Capture the cell that displays the provided text and extract its [x, y] central coordinate. 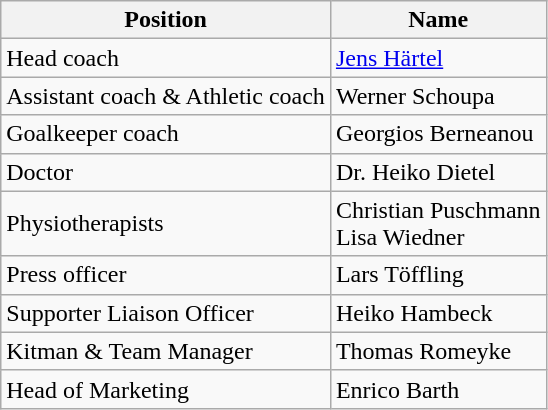
Georgios Berneanou [438, 134]
Kitman & Team Manager [166, 351]
Assistant coach & Athletic coach [166, 96]
Werner Schoupa [438, 96]
Head of Marketing [166, 389]
Heiko Hambeck [438, 313]
Goalkeeper coach [166, 134]
Lars Töffling [438, 275]
Position [166, 20]
Christian Puschmann Lisa Wiedner [438, 224]
Physiotherapists [166, 224]
Supporter Liaison Officer [166, 313]
Doctor [166, 172]
Name [438, 20]
Press officer [166, 275]
Enrico Barth [438, 389]
Dr. Heiko Dietel [438, 172]
Head coach [166, 58]
Jens Härtel [438, 58]
Thomas Romeyke [438, 351]
